Return [x, y] of the center of cell containing provided text 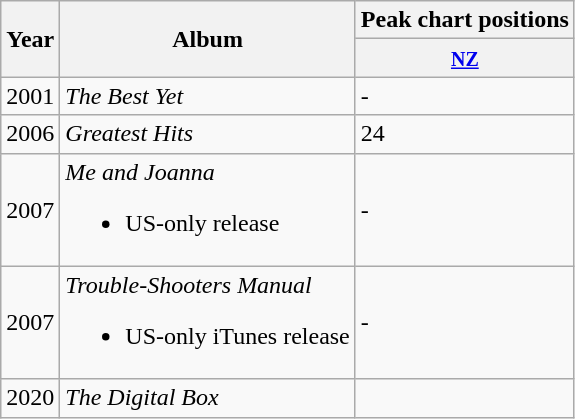
Me and JoannaUS-only release [208, 210]
Greatest Hits [208, 134]
2020 [30, 398]
NZ [464, 58]
2006 [30, 134]
The Best Yet [208, 96]
24 [464, 134]
Album [208, 39]
Peak chart positions [464, 20]
The Digital Box [208, 398]
Trouble-Shooters ManualUS-only iTunes release [208, 322]
Year [30, 39]
2001 [30, 96]
